Scan for the cell matching the given text and deliver its (X, Y) coordinate at center. 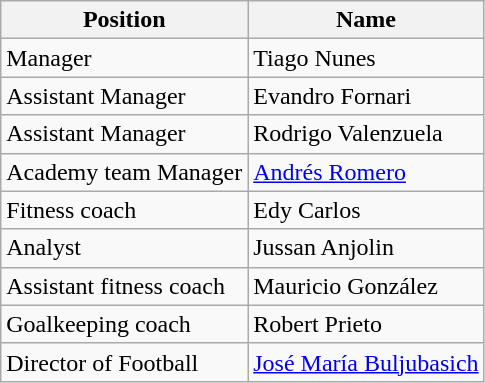
Robert Prieto (366, 324)
Director of Football (124, 362)
Position (124, 20)
Analyst (124, 248)
Fitness coach (124, 210)
Goalkeeping coach (124, 324)
Evandro Fornari (366, 96)
José María Buljubasich (366, 362)
Edy Carlos (366, 210)
Tiago Nunes (366, 58)
Jussan Anjolin (366, 248)
Rodrigo Valenzuela (366, 134)
Manager (124, 58)
Assistant fitness coach (124, 286)
Name (366, 20)
Academy team Manager (124, 172)
Mauricio González (366, 286)
Andrés Romero (366, 172)
